Output the (x, y) coordinate of the center of the cell containing the given text.  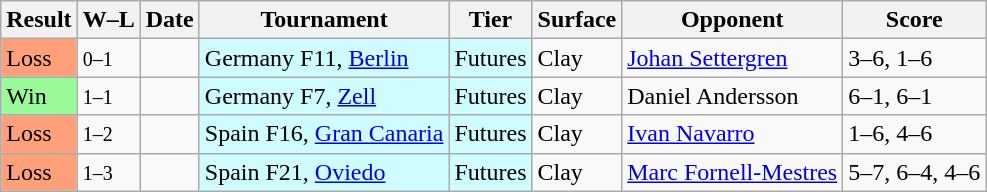
0–1 (108, 58)
Germany F7, Zell (324, 96)
Result (39, 20)
Date (170, 20)
Spain F16, Gran Canaria (324, 134)
3–6, 1–6 (914, 58)
1–2 (108, 134)
Marc Fornell-Mestres (732, 172)
5–7, 6–4, 4–6 (914, 172)
Surface (577, 20)
W–L (108, 20)
Spain F21, Oviedo (324, 172)
Score (914, 20)
Tier (490, 20)
Opponent (732, 20)
1–3 (108, 172)
Tournament (324, 20)
Germany F11, Berlin (324, 58)
6–1, 6–1 (914, 96)
Johan Settergren (732, 58)
Ivan Navarro (732, 134)
Win (39, 96)
1–1 (108, 96)
Daniel Andersson (732, 96)
1–6, 4–6 (914, 134)
